Return (X, Y) of the center of cell containing provided text 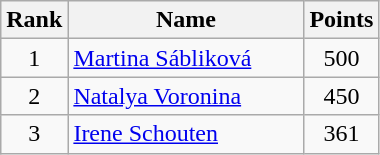
Points (342, 20)
Name (186, 20)
450 (342, 96)
Irene Schouten (186, 134)
Martina Sábliková (186, 58)
2 (34, 96)
Natalya Voronina (186, 96)
Rank (34, 20)
500 (342, 58)
361 (342, 134)
3 (34, 134)
1 (34, 58)
